Output the [X, Y] coordinate of the center of the cell containing the given text.  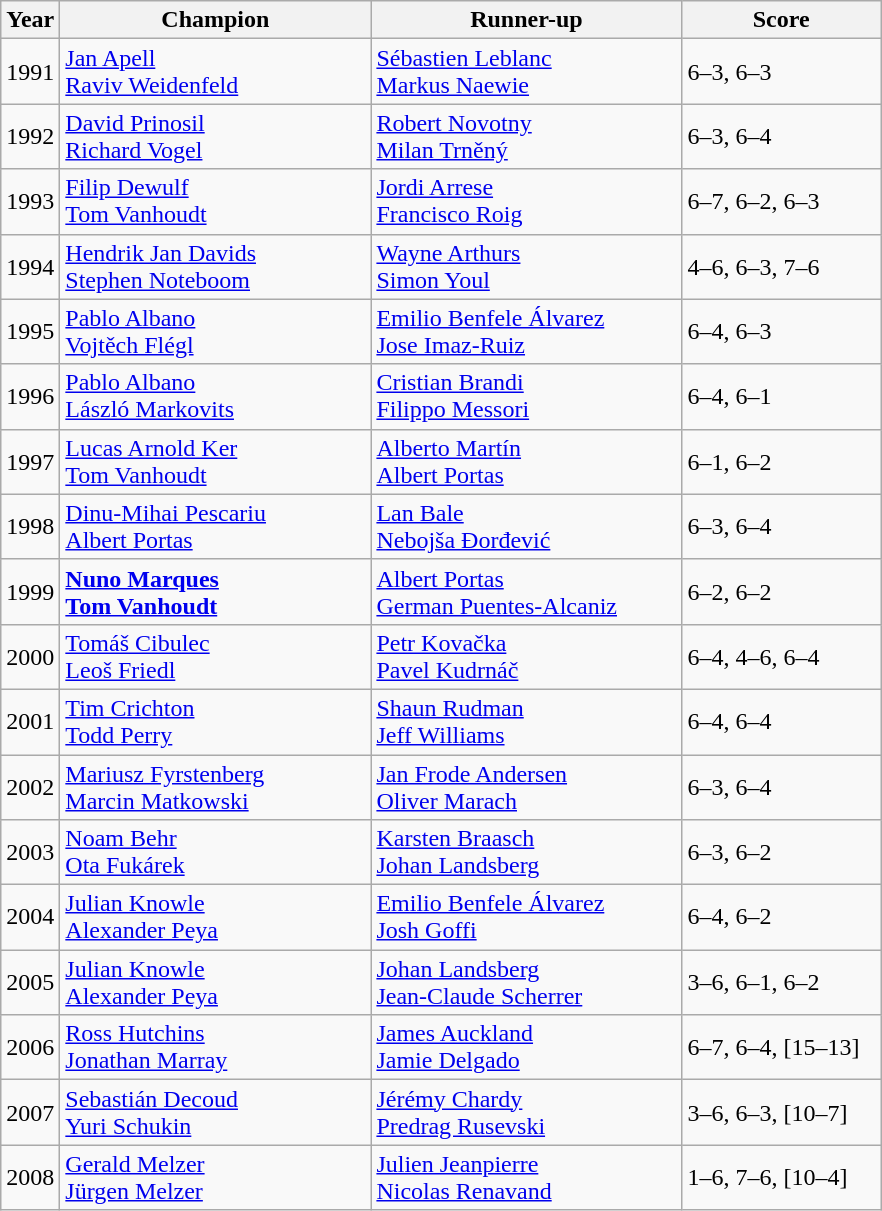
1991 [30, 72]
3–6, 6–3, [10–7] [782, 1112]
1995 [30, 332]
Emilio Benfele Álvarez Josh Goffi [526, 918]
David Prinosil Richard Vogel [216, 136]
Robert Novotny Milan Trněný [526, 136]
Pablo Albano László Markovits [216, 396]
Score [782, 20]
Sébastien Leblanc Markus Naewie [526, 72]
6–7, 6–4, [15–13] [782, 1048]
Dinu-Mihai Pescariu Albert Portas [216, 526]
2007 [30, 1112]
Lucas Arnold Ker Tom Vanhoudt [216, 462]
6–2, 6–2 [782, 592]
2004 [30, 918]
1999 [30, 592]
Albert Portas German Puentes-Alcaniz [526, 592]
2002 [30, 786]
6–3, 6–3 [782, 72]
Tomáš Cibulec Leoš Friedl [216, 656]
Hendrik Jan Davids Stephen Noteboom [216, 266]
Noam Behr Ota Fukárek [216, 852]
Pablo Albano Vojtěch Flégl [216, 332]
1993 [30, 202]
6–4, 6–1 [782, 396]
Runner-up [526, 20]
Champion [216, 20]
6–4, 6–4 [782, 722]
3–6, 6–1, 6–2 [782, 982]
2001 [30, 722]
2000 [30, 656]
4–6, 6–3, 7–6 [782, 266]
Sebastián Decoud Yuri Schukin [216, 1112]
Ross Hutchins Jonathan Marray [216, 1048]
Lan Bale Nebojša Đorđević [526, 526]
1992 [30, 136]
Gerald Melzer Jürgen Melzer [216, 1178]
Cristian Brandi Filippo Messori [526, 396]
Shaun Rudman Jeff Williams [526, 722]
Jérémy Chardy Predrag Rusevski [526, 1112]
1998 [30, 526]
1–6, 7–6, [10–4] [782, 1178]
1994 [30, 266]
Jan Apell Raviv Weidenfeld [216, 72]
1997 [30, 462]
2005 [30, 982]
Petr Kovačka Pavel Kudrnáč [526, 656]
Tim Crichton Todd Perry [216, 722]
2006 [30, 1048]
Karsten Braasch Johan Landsberg [526, 852]
Julien Jeanpierre Nicolas Renavand [526, 1178]
Year [30, 20]
2008 [30, 1178]
1996 [30, 396]
Emilio Benfele Álvarez Jose Imaz-Ruiz [526, 332]
Nuno Marques Tom Vanhoudt [216, 592]
Wayne Arthurs Simon Youl [526, 266]
Jan Frode Andersen Oliver Marach [526, 786]
James Auckland Jamie Delgado [526, 1048]
6–1, 6–2 [782, 462]
Johan Landsberg Jean-Claude Scherrer [526, 982]
6–7, 6–2, 6–3 [782, 202]
2003 [30, 852]
6–4, 4–6, 6–4 [782, 656]
Filip Dewulf Tom Vanhoudt [216, 202]
6–3, 6–2 [782, 852]
Jordi Arrese Francisco Roig [526, 202]
Alberto Martín Albert Portas [526, 462]
Mariusz Fyrstenberg Marcin Matkowski [216, 786]
6–4, 6–2 [782, 918]
6–4, 6–3 [782, 332]
